Locate the cell with the specified text and output its [X, Y] center coordinate. 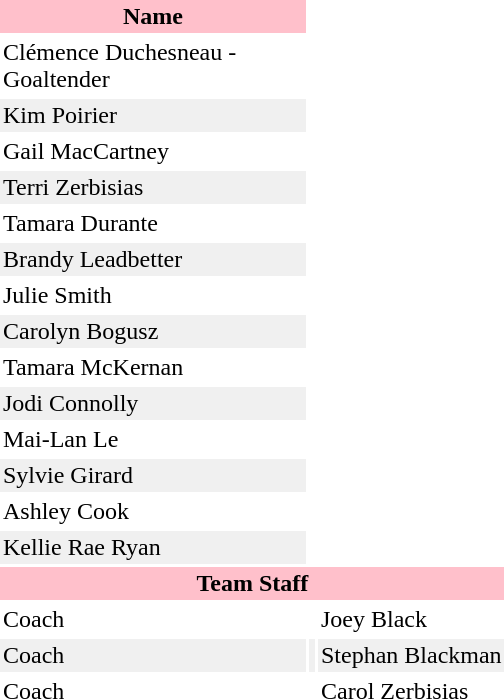
Gail MacCartney [153, 152]
Carolyn Bogusz [153, 332]
Terri Zerbisias [153, 188]
Jodi Connolly [153, 404]
Brandy Leadbetter [153, 260]
Kim Poirier [153, 116]
Clémence Duchesneau - Goaltender [153, 66]
Tamara Durante [153, 224]
Tamara McKernan [153, 368]
Name [153, 16]
Kellie Rae Ryan [153, 548]
Julie Smith [153, 296]
Ashley Cook [153, 512]
Mai-Lan Le [153, 440]
Sylvie Girard [153, 476]
